Provide the (X, Y) coordinate of the cell's center where the given text is located.  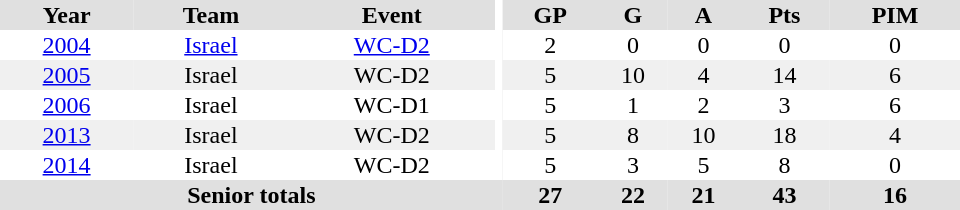
43 (784, 195)
Team (210, 15)
A (704, 15)
Year (66, 15)
18 (784, 135)
Event (392, 15)
2014 (66, 165)
2005 (66, 75)
WC-D1 (392, 105)
22 (634, 195)
G (634, 15)
Pts (784, 15)
27 (550, 195)
2006 (66, 105)
21 (704, 195)
16 (895, 195)
2004 (66, 45)
PIM (895, 15)
2013 (66, 135)
Senior totals (252, 195)
14 (784, 75)
GP (550, 15)
1 (634, 105)
